Search for the cell housing the specified text and yield its (X, Y) center coordinate. 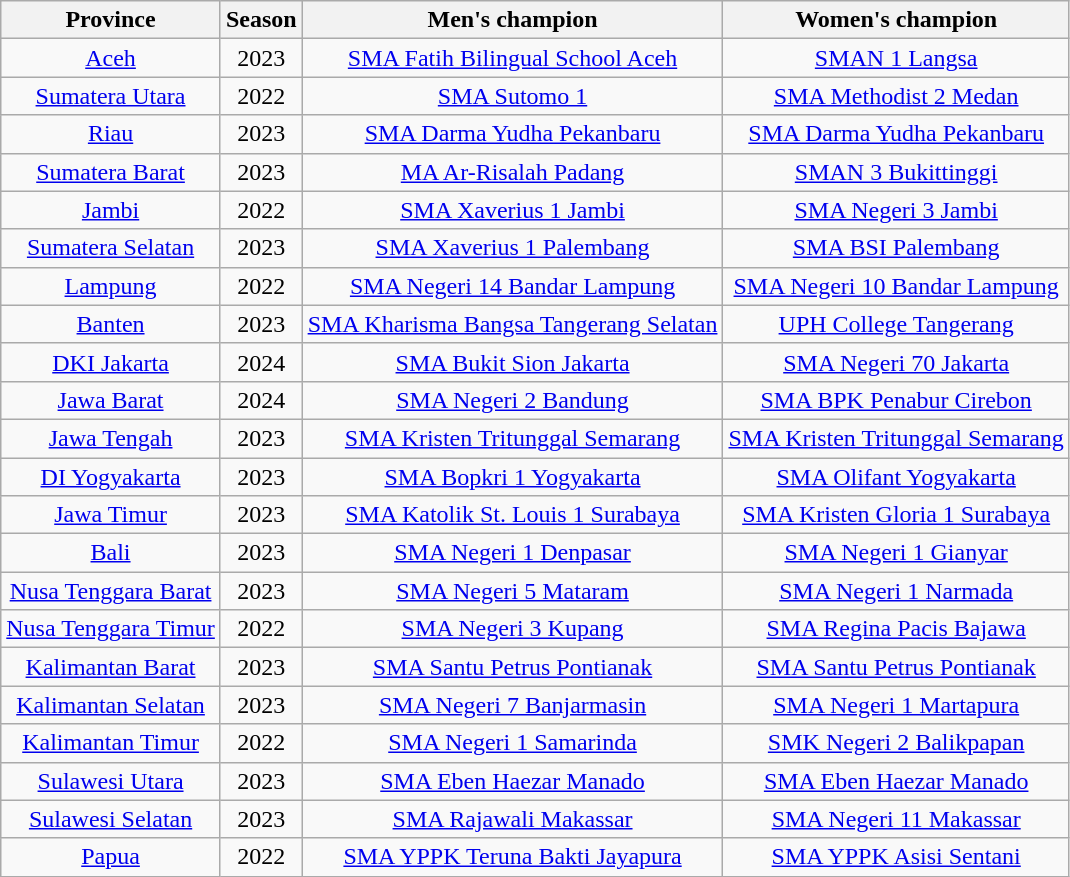
Season (261, 20)
Bali (111, 553)
Sulawesi Selatan (111, 819)
Kalimantan Selatan (111, 705)
SMA Negeri 1 Narmada (896, 591)
SMA Negeri 14 Bandar Lampung (512, 286)
SMA Negeri 5 Mataram (512, 591)
SMA Xaverius 1 Palembang (512, 248)
SMA Xaverius 1 Jambi (512, 210)
SMAN 1 Langsa (896, 58)
Jambi (111, 210)
Sumatera Utara (111, 96)
Nusa Tenggara Barat (111, 591)
SMA Negeri 10 Bandar Lampung (896, 286)
DI Yogyakarta (111, 477)
Sumatera Barat (111, 172)
MA Ar-Risalah Padang (512, 172)
SMA Negeri 3 Jambi (896, 210)
SMA Negeri 3 Kupang (512, 629)
SMA Olifant Yogyakarta (896, 477)
Nusa Tenggara Timur (111, 629)
SMA Rajawali Makassar (512, 819)
SMA Negeri 7 Banjarmasin (512, 705)
SMA Methodist 2 Medan (896, 96)
Women's champion (896, 20)
Jawa Timur (111, 515)
SMA Bukit Sion Jakarta (512, 362)
Jawa Tengah (111, 438)
SMA Kristen Gloria 1 Surabaya (896, 515)
SMA Negeri 1 Samarinda (512, 743)
SMA Katolik St. Louis 1 Surabaya (512, 515)
SMA Negeri 2 Bandung (512, 400)
Jawa Barat (111, 400)
Sulawesi Utara (111, 781)
SMA Sutomo 1 (512, 96)
Papua (111, 857)
SMA Negeri 1 Martapura (896, 705)
UPH College Tangerang (896, 324)
SMA YPPK Asisi Sentani (896, 857)
Riau (111, 134)
SMA Negeri 1 Denpasar (512, 553)
SMA YPPK Teruna Bakti Jayapura (512, 857)
DKI Jakarta (111, 362)
Province (111, 20)
SMA Negeri 11 Makassar (896, 819)
SMA Fatih Bilingual School Aceh (512, 58)
Lampung (111, 286)
SMAN 3 Bukittinggi (896, 172)
SMA Regina Pacis Bajawa (896, 629)
Sumatera Selatan (111, 248)
Aceh (111, 58)
SMA Negeri 70 Jakarta (896, 362)
SMA BPK Penabur Cirebon (896, 400)
SMA Bopkri 1 Yogyakarta (512, 477)
SMA Kharisma Bangsa Tangerang Selatan (512, 324)
SMA BSI Palembang (896, 248)
Men's champion (512, 20)
Banten (111, 324)
Kalimantan Barat (111, 667)
SMK Negeri 2 Balikpapan (896, 743)
Kalimantan Timur (111, 743)
SMA Negeri 1 Gianyar (896, 553)
